Return the [x, y] coordinate for the center point of the cell that contains the specified text.  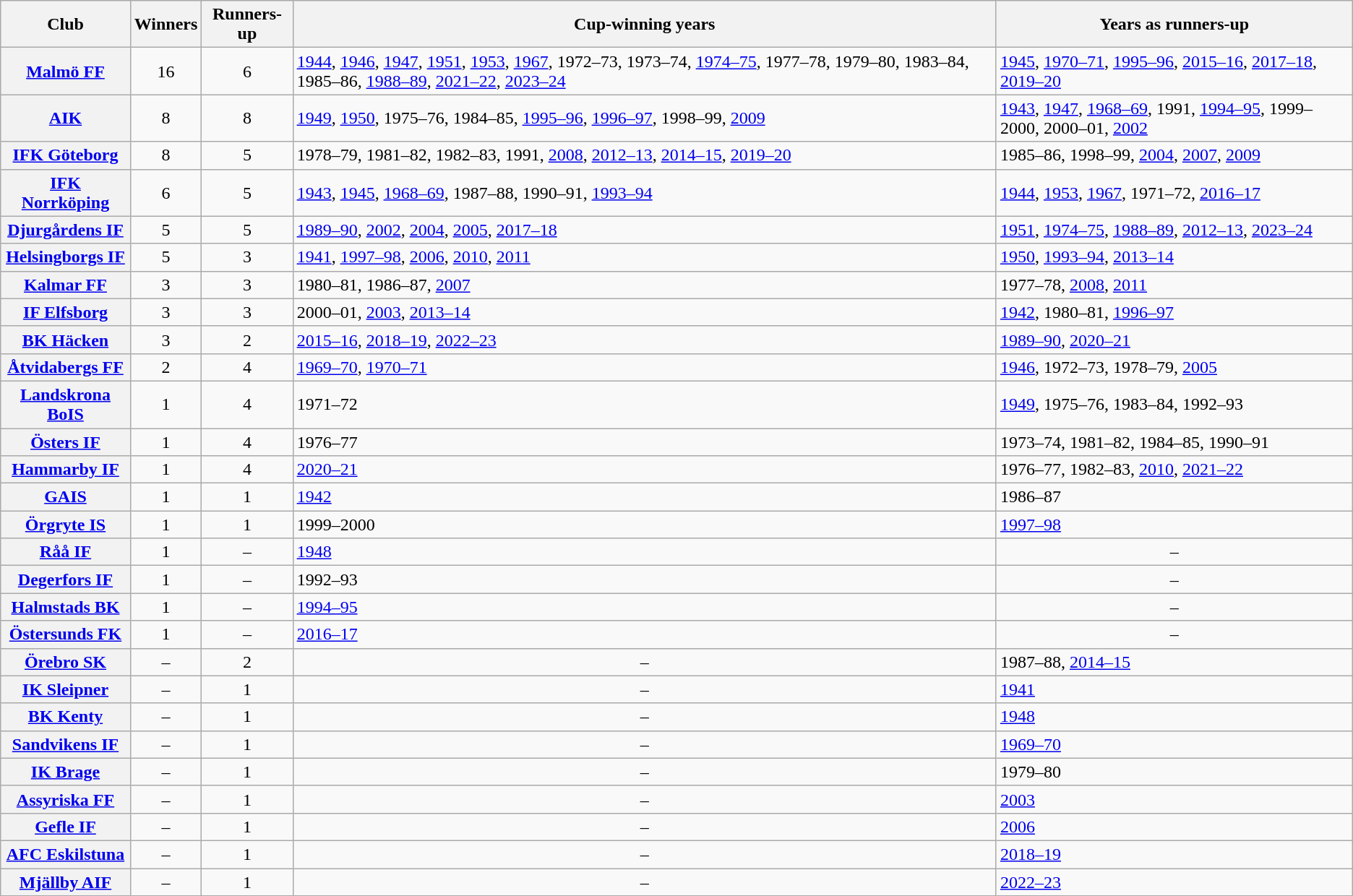
1969–70 [1174, 744]
Örgryte IS [65, 525]
1950, 1993–94, 2013–14 [1174, 257]
AFC Eskilstuna [65, 854]
1943, 1947, 1968–69, 1991, 1994–95, 1999–2000, 2000–01, 2002 [1174, 119]
2015–16, 2018–19, 2022–23 [645, 340]
1985–86, 1998–99, 2004, 2007, 2009 [1174, 155]
1999–2000 [645, 525]
2018–19 [1174, 854]
1945, 1970–71, 1995–96, 2015–16, 2017–18, 2019–20 [1174, 71]
Club [65, 25]
1944, 1946, 1947, 1951, 1953, 1967, 1972–73, 1973–74, 1974–75, 1977–78, 1979–80, 1983–84, 1985–86, 1988–89, 2021–22, 2023–24 [645, 71]
1973–74, 1981–82, 1984–85, 1990–91 [1174, 441]
1941 [1174, 689]
1941, 1997–98, 2006, 2010, 2011 [645, 257]
Mjällby AIF [65, 882]
2016–17 [645, 634]
IF Elfsborg [65, 312]
1979–80 [1174, 772]
Landskrona BoIS [65, 405]
BK Häcken [65, 340]
1946, 1972–73, 1978–79, 2005 [1174, 367]
1971–72 [645, 405]
1986–87 [1174, 497]
Years as runners-up [1174, 25]
1976–77 [645, 441]
Helsingborgs IF [65, 257]
Örebro SK [65, 662]
IFK Norrköping [65, 192]
1942 [645, 497]
Hammarby IF [65, 470]
2000–01, 2003, 2013–14 [645, 312]
Assyriska FF [65, 799]
1980–81, 1986–87, 2007 [645, 285]
1977–78, 2008, 2011 [1174, 285]
1949, 1975–76, 1983–84, 1992–93 [1174, 405]
Degerfors IF [65, 580]
IK Sleipner [65, 689]
Winners [166, 25]
1989–90, 2020–21 [1174, 340]
Djurgårdens IF [65, 230]
1969–70, 1970–71 [645, 367]
1949, 1950, 1975–76, 1984–85, 1995–96, 1996–97, 1998–99, 2009 [645, 119]
2020–21 [645, 470]
2022–23 [1174, 882]
1997–98 [1174, 525]
Sandvikens IF [65, 744]
2006 [1174, 827]
Åtvidabergs FF [65, 367]
1992–93 [645, 580]
1944, 1953, 1967, 1971–72, 2016–17 [1174, 192]
Råå IF [65, 552]
1987–88, 2014–15 [1174, 662]
Kalmar FF [65, 285]
AIK [65, 119]
1976–77, 1982–83, 2010, 2021–22 [1174, 470]
Östersunds FK [65, 634]
Östers IF [65, 441]
IFK Göteborg [65, 155]
IK Brage [65, 772]
Malmö FF [65, 71]
16 [166, 71]
1989–90, 2002, 2004, 2005, 2017–18 [645, 230]
1943, 1945, 1968–69, 1987–88, 1990–91, 1993–94 [645, 192]
1978–79, 1981–82, 1982–83, 1991, 2008, 2012–13, 2014–15, 2019–20 [645, 155]
1951, 1974–75, 1988–89, 2012–13, 2023–24 [1174, 230]
Halmstads BK [65, 607]
1994–95 [645, 607]
Gefle IF [65, 827]
1942, 1980–81, 1996–97 [1174, 312]
2003 [1174, 799]
Cup-winning years [645, 25]
GAIS [65, 497]
Runners-up [247, 25]
BK Kenty [65, 717]
